Capture the cell that displays the provided text and extract its [x, y] central coordinate. 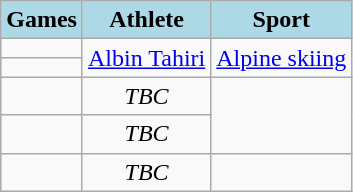
Athlete [146, 20]
Albin Tahiri [146, 58]
Alpine skiing [282, 58]
Sport [282, 20]
Games [42, 20]
